Return [X, Y] of the center of cell containing provided text 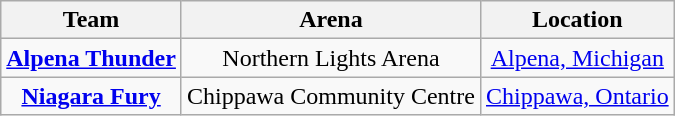
Chippawa, Ontario [577, 96]
Chippawa Community Centre [330, 96]
Team [92, 20]
Alpena, Michigan [577, 58]
Alpena Thunder [92, 58]
Arena [330, 20]
Niagara Fury [92, 96]
Location [577, 20]
Northern Lights Arena [330, 58]
